For the text-containing cell, return its midpoint in [X, Y] coordinate format. 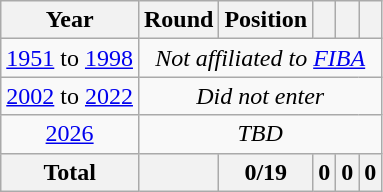
Round [178, 20]
1951 to 1998 [70, 58]
2002 to 2022 [70, 96]
Year [70, 20]
2026 [70, 134]
Not affiliated to FIBA [260, 58]
Total [70, 172]
Did not enter [260, 96]
Position [266, 20]
0/19 [266, 172]
TBD [260, 134]
